Determine the (X, Y) coordinate at the center of the cell enclosing the given text.  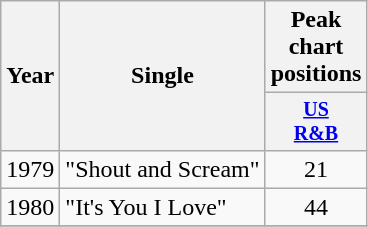
USR&B (316, 122)
1980 (30, 207)
21 (316, 169)
"Shout and Scream" (162, 169)
Peak chart positions (316, 47)
1979 (30, 169)
Single (162, 76)
"It's You I Love" (162, 207)
44 (316, 207)
Year (30, 76)
